Return (X, Y) of the center of cell containing provided text 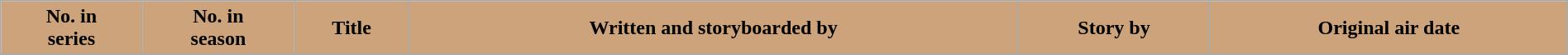
Written and storyboarded by (713, 28)
No. inseason (218, 28)
No. inseries (71, 28)
Title (352, 28)
Story by (1115, 28)
Original air date (1389, 28)
